Pinpoint the cell where the given text exists, returning its (X, Y) midpoint coordinate. 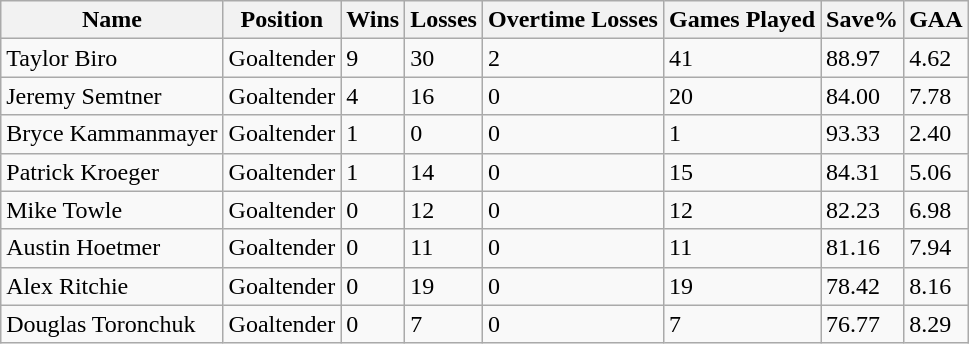
88.97 (862, 58)
41 (742, 58)
16 (444, 96)
Taylor Biro (112, 58)
93.33 (862, 134)
7.78 (936, 96)
81.16 (862, 248)
78.42 (862, 286)
Games Played (742, 20)
Patrick Kroeger (112, 172)
30 (444, 58)
84.00 (862, 96)
5.06 (936, 172)
Jeremy Semtner (112, 96)
Name (112, 20)
76.77 (862, 324)
84.31 (862, 172)
6.98 (936, 210)
Bryce Kammanmayer (112, 134)
15 (742, 172)
Losses (444, 20)
Save% (862, 20)
Douglas Toronchuk (112, 324)
GAA (936, 20)
20 (742, 96)
7.94 (936, 248)
9 (373, 58)
82.23 (862, 210)
Wins (373, 20)
8.29 (936, 324)
Mike Towle (112, 210)
Position (282, 20)
14 (444, 172)
4 (373, 96)
Overtime Losses (572, 20)
Alex Ritchie (112, 286)
Austin Hoetmer (112, 248)
2 (572, 58)
2.40 (936, 134)
8.16 (936, 286)
4.62 (936, 58)
